Detect which cell encompasses the target text, then output its [x, y] center coordinate. 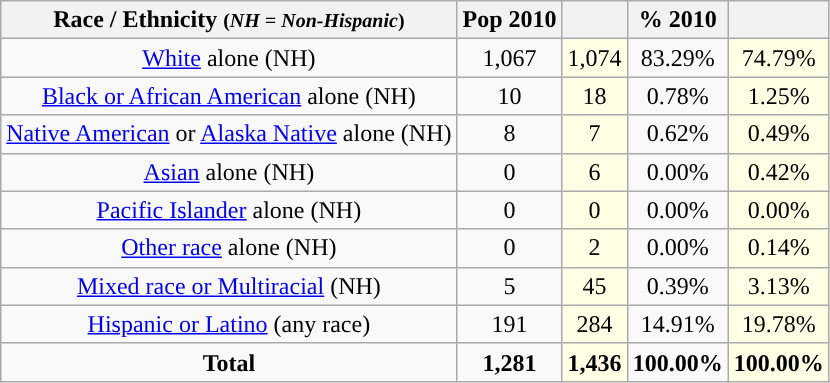
8 [510, 134]
1,436 [594, 362]
6 [594, 172]
191 [510, 324]
0.78% [678, 96]
White alone (NH) [229, 58]
Race / Ethnicity (NH = Non-Hispanic) [229, 20]
0.39% [678, 286]
19.78% [778, 324]
Hispanic or Latino (any race) [229, 324]
% 2010 [678, 20]
1,067 [510, 58]
0.42% [778, 172]
5 [510, 286]
7 [594, 134]
0.49% [778, 134]
Pacific Islander alone (NH) [229, 210]
83.29% [678, 58]
1,074 [594, 58]
284 [594, 324]
0.62% [678, 134]
18 [594, 96]
Native American or Alaska Native alone (NH) [229, 134]
Pop 2010 [510, 20]
10 [510, 96]
Other race alone (NH) [229, 248]
2 [594, 248]
Total [229, 362]
3.13% [778, 286]
14.91% [678, 324]
Mixed race or Multiracial (NH) [229, 286]
1.25% [778, 96]
Asian alone (NH) [229, 172]
0.14% [778, 248]
Black or African American alone (NH) [229, 96]
1,281 [510, 362]
74.79% [778, 58]
45 [594, 286]
